Return the (X, Y) coordinate for the center point of the cell that contains the specified text.  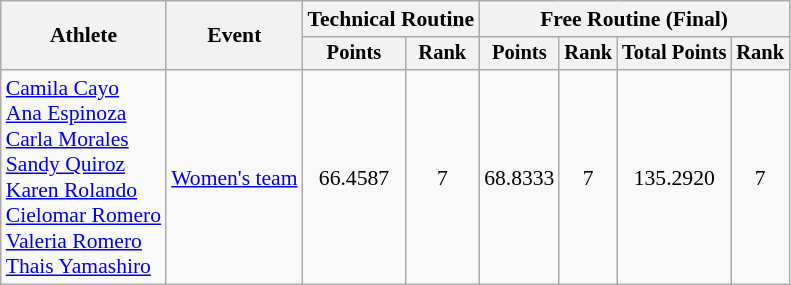
Free Routine (Final) (634, 19)
135.2920 (674, 177)
Athlete (84, 36)
Event (234, 36)
Camila CayoAna EspinozaCarla Morales Sandy QuirozKaren Rolando Cielomar RomeroValeria RomeroThais Yamashiro (84, 177)
Technical Routine (392, 19)
Women's team (234, 177)
66.4587 (354, 177)
68.8333 (519, 177)
Total Points (674, 54)
